Return (x, y) of the center of cell containing provided text 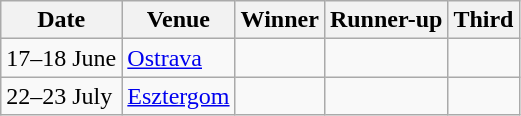
Date (62, 20)
Third (484, 20)
Ostrava (178, 58)
Esztergom (178, 96)
22–23 July (62, 96)
Winner (280, 20)
Runner-up (386, 20)
Venue (178, 20)
17–18 June (62, 58)
